Provide the (x, y) coordinate of the cell's center where the given text is located.  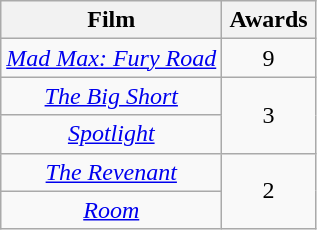
Spotlight (112, 134)
Film (112, 20)
The Revenant (112, 172)
Awards (269, 20)
Room (112, 210)
Mad Max: Fury Road (112, 58)
3 (269, 115)
The Big Short (112, 96)
2 (269, 191)
9 (269, 58)
